Find where the given text appears and provide that cell's center as (X, Y) coordinate. 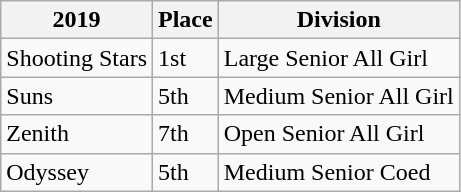
Zenith (77, 134)
Medium Senior Coed (338, 172)
Open Senior All Girl (338, 134)
1st (186, 58)
Shooting Stars (77, 58)
Medium Senior All Girl (338, 96)
Suns (77, 96)
Place (186, 20)
Division (338, 20)
Large Senior All Girl (338, 58)
7th (186, 134)
2019 (77, 20)
Odyssey (77, 172)
